Extract the [x, y] coordinate from the center of the cell holding the provided text.  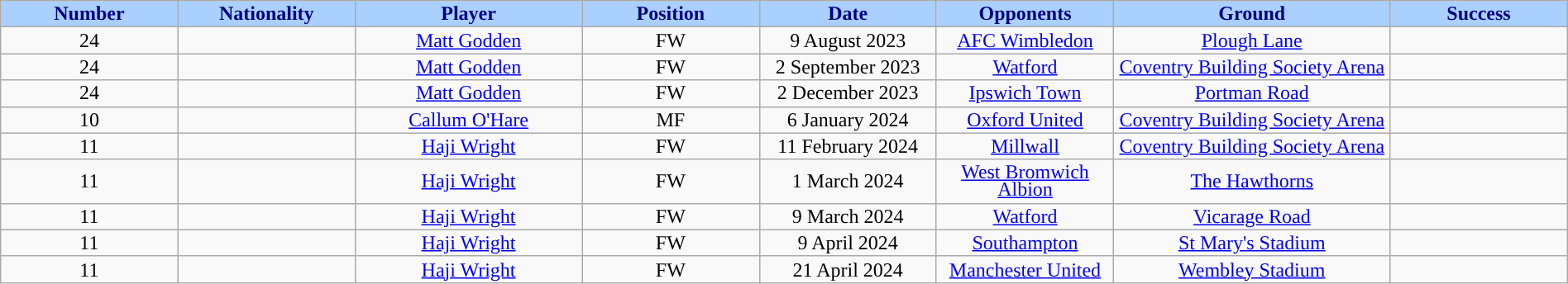
Success [1479, 14]
Wembley Stadium [1252, 269]
2 September 2023 [848, 67]
St Mary's Stadium [1252, 243]
AFC Wimbledon [1025, 40]
6 January 2024 [848, 120]
10 [89, 120]
The Hawthorns [1252, 182]
Callum O'Hare [468, 120]
Date [848, 14]
2 December 2023 [848, 93]
Opponents [1025, 14]
Southampton [1025, 243]
Portman Road [1252, 93]
9 August 2023 [848, 40]
Position [671, 14]
21 April 2024 [848, 269]
1 March 2024 [848, 182]
Oxford United [1025, 120]
Vicarage Road [1252, 216]
9 April 2024 [848, 243]
West Bromwich Albion [1025, 182]
9 March 2024 [848, 216]
11 February 2024 [848, 146]
Ipswich Town [1025, 93]
MF [671, 120]
Player [468, 14]
Manchester United [1025, 269]
Ground [1252, 14]
Plough Lane [1252, 40]
Nationality [266, 14]
Millwall [1025, 146]
Number [89, 14]
